Scan for the cell matching the given text and deliver its [x, y] coordinate at center. 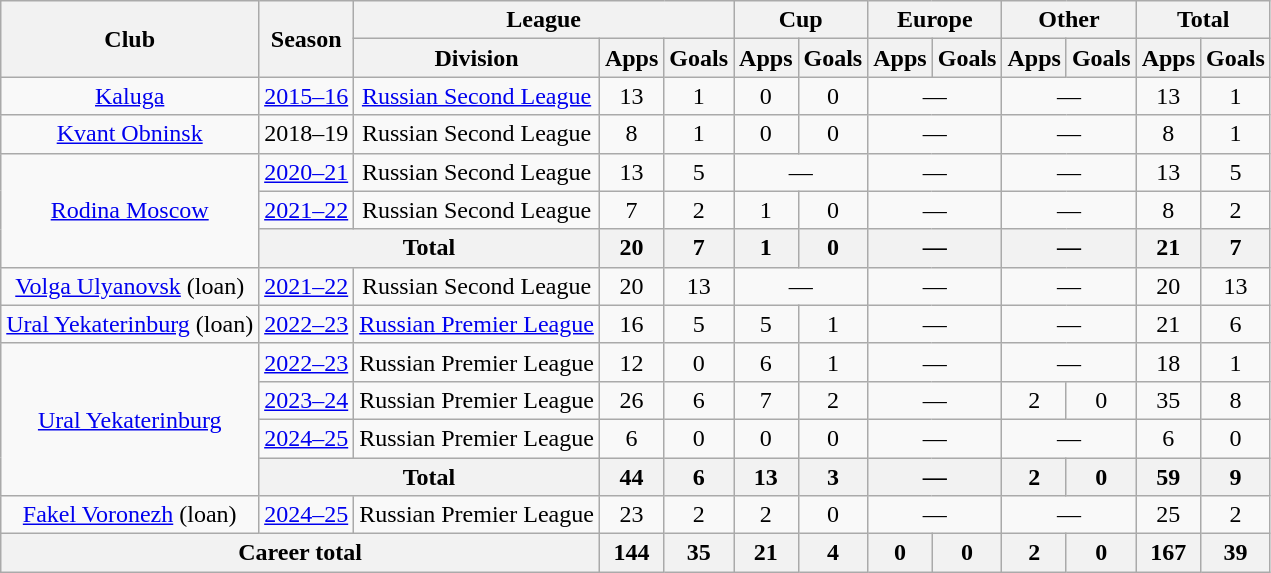
Season [306, 39]
Europe [935, 20]
2015–16 [306, 96]
2020–21 [306, 172]
16 [631, 324]
39 [1236, 553]
Ural Yekaterinburg (loan) [130, 324]
144 [631, 553]
Ural Yekaterinburg [130, 419]
Other [1069, 20]
23 [631, 515]
2018–19 [306, 134]
Kvant Obninsk [130, 134]
59 [1168, 477]
Fakel Voronezh (loan) [130, 515]
2023–24 [306, 400]
12 [631, 362]
Cup [801, 20]
Volga Ulyanovsk (loan) [130, 286]
Kaluga [130, 96]
Rodina Moscow [130, 210]
Division [477, 58]
Career total [300, 553]
4 [833, 553]
18 [1168, 362]
9 [1236, 477]
25 [1168, 515]
3 [833, 477]
Club [130, 39]
167 [1168, 553]
League [544, 20]
26 [631, 400]
44 [631, 477]
